Detect which cell encompasses the target text, then output its [x, y] center coordinate. 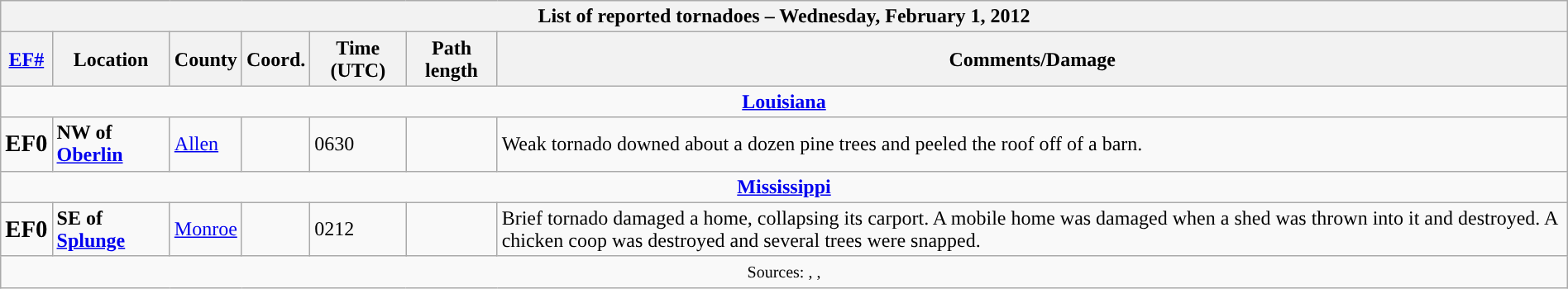
Allen [205, 144]
Louisiana [784, 102]
List of reported tornadoes – Wednesday, February 1, 2012 [784, 17]
Location [111, 59]
County [205, 59]
Sources: , , [784, 272]
SE of Splunge [111, 230]
Coord. [275, 59]
0212 [358, 230]
Weak tornado downed about a dozen pine trees and peeled the roof off of a barn. [1032, 144]
0630 [358, 144]
Comments/Damage [1032, 59]
EF# [26, 59]
NW of Oberlin [111, 144]
Mississippi [784, 187]
Path length [452, 59]
Time (UTC) [358, 59]
Monroe [205, 230]
